Pinpoint the cell where the given text exists, returning its (X, Y) midpoint coordinate. 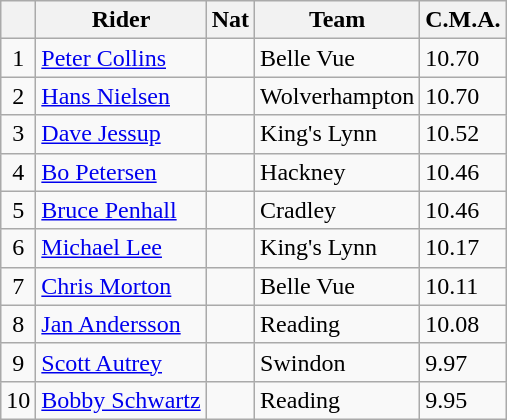
Rider (121, 20)
8 (18, 324)
5 (18, 210)
Hackney (338, 172)
Bruce Penhall (121, 210)
Swindon (338, 362)
Dave Jessup (121, 134)
Team (338, 20)
6 (18, 248)
Peter Collins (121, 58)
Michael Lee (121, 248)
1 (18, 58)
9.95 (463, 400)
Scott Autrey (121, 362)
10.11 (463, 286)
10 (18, 400)
2 (18, 96)
Bobby Schwartz (121, 400)
Jan Andersson (121, 324)
Wolverhampton (338, 96)
10.08 (463, 324)
Cradley (338, 210)
C.M.A. (463, 20)
9 (18, 362)
Chris Morton (121, 286)
4 (18, 172)
Nat (230, 20)
Hans Nielsen (121, 96)
10.17 (463, 248)
Bo Petersen (121, 172)
7 (18, 286)
9.97 (463, 362)
3 (18, 134)
10.52 (463, 134)
